Search for the cell housing the specified text and yield its (X, Y) center coordinate. 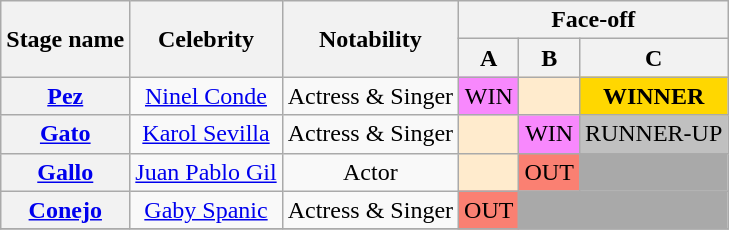
WINNER (653, 96)
RUNNER-UP (653, 134)
Ninel Conde (206, 96)
Juan Pablo Gil (206, 172)
Actor (370, 172)
Gaby Spanic (206, 210)
Gallo (66, 172)
Stage name (66, 39)
Celebrity (206, 39)
B (549, 58)
Conejo (66, 210)
Pez (66, 96)
Notability (370, 39)
A (489, 58)
C (653, 58)
Gato (66, 134)
Karol Sevilla (206, 134)
Face-off (594, 20)
